Scan for the cell matching the given text and deliver its [X, Y] coordinate at center. 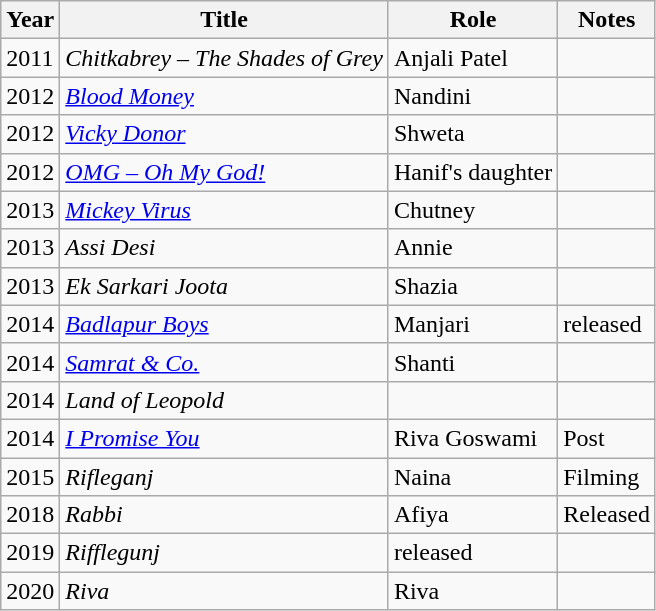
I Promise You [224, 438]
Chutney [472, 210]
Ek Sarkari Joota [224, 286]
Naina [472, 477]
Title [224, 20]
Chitkabrey – The Shades of Grey [224, 58]
Annie [472, 248]
Land of Leopold [224, 400]
Blood Money [224, 96]
Released [607, 515]
Assi Desi [224, 248]
Afiya [472, 515]
Rifleganj [224, 477]
Rifflegunj [224, 553]
2020 [30, 591]
Anjali Patel [472, 58]
Mickey Virus [224, 210]
Rabbi [224, 515]
2015 [30, 477]
Manjari [472, 324]
2019 [30, 553]
Vicky Donor [224, 134]
Nandini [472, 96]
Shweta [472, 134]
Riva Goswami [472, 438]
2011 [30, 58]
Hanif's daughter [472, 172]
Role [472, 20]
Shanti [472, 362]
Samrat & Co. [224, 362]
2018 [30, 515]
Year [30, 20]
Badlapur Boys [224, 324]
Notes [607, 20]
Filming [607, 477]
Post [607, 438]
OMG – Oh My God! [224, 172]
Shazia [472, 286]
